Detect which cell encompasses the target text, then output its [x, y] center coordinate. 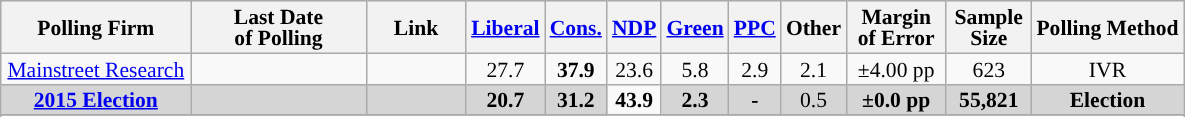
2015 Election [96, 100]
55,821 [988, 100]
27.7 [505, 68]
0.5 [814, 100]
Polling Method [1107, 27]
Green [694, 27]
37.9 [576, 68]
2.9 [755, 68]
SampleSize [988, 27]
20.7 [505, 100]
5.8 [694, 68]
2.3 [694, 100]
IVR [1107, 68]
Polling Firm [96, 27]
43.9 [634, 100]
Liberal [505, 27]
623 [988, 68]
2.1 [814, 68]
±0.0 pp [896, 100]
31.2 [576, 100]
±4.00 pp [896, 68]
- [755, 100]
Link [416, 27]
PPC [755, 27]
23.6 [634, 68]
Other [814, 27]
Last Dateof Polling [278, 27]
NDP [634, 27]
Marginof Error [896, 27]
Cons. [576, 27]
Mainstreet Research [96, 68]
Election [1107, 100]
